Provide the [X, Y] coordinate of the cell's center where the given text is located.  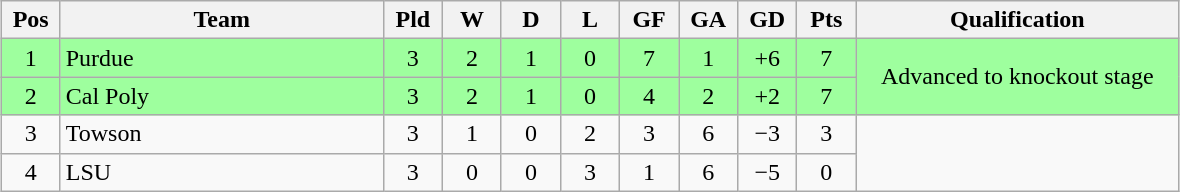
GA [708, 20]
L [590, 20]
−3 [768, 134]
Qualification [1018, 20]
Team [222, 20]
W [472, 20]
GF [650, 20]
−5 [768, 172]
Advanced to knockout stage [1018, 77]
+6 [768, 58]
+2 [768, 96]
Pts [826, 20]
GD [768, 20]
Towson [222, 134]
Pos [30, 20]
Pld [412, 20]
Purdue [222, 58]
LSU [222, 172]
D [530, 20]
Cal Poly [222, 96]
